Return (x, y) of the center of cell containing provided text 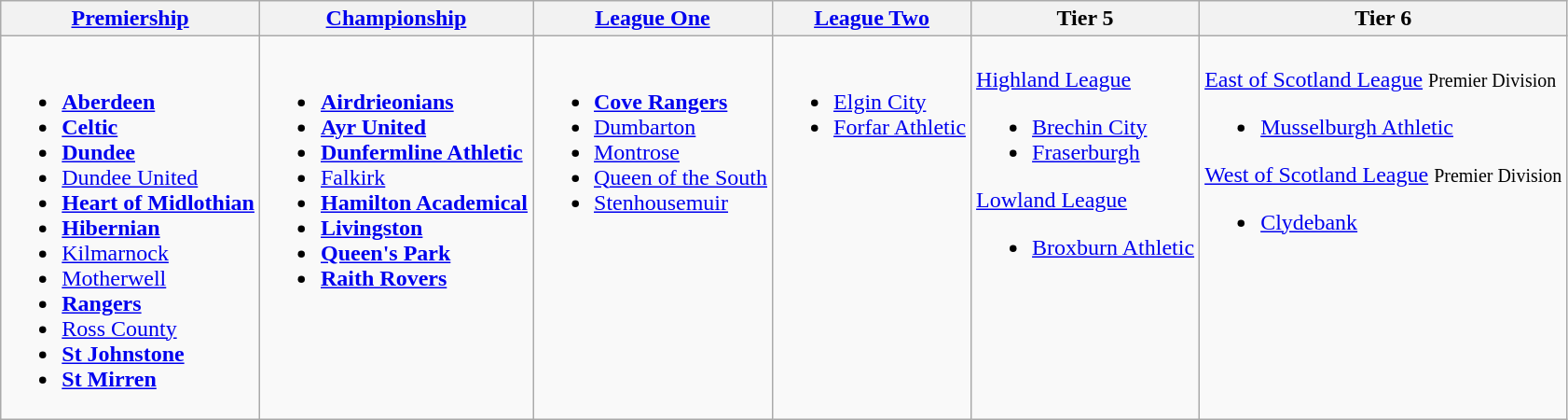
Highland LeagueBrechin CityFraserburghLowland LeagueBroxburn Athletic (1085, 228)
Elgin CityForfar Athletic (873, 228)
East of Scotland League Premier DivisionMusselburgh AthleticWest of Scotland League Premier DivisionClydebank (1383, 228)
League Two (873, 19)
Tier 5 (1085, 19)
Cove RangersDumbartonMontroseQueen of the SouthStenhousemuir (653, 228)
AberdeenCelticDundeeDundee UnitedHeart of MidlothianHibernianKilmarnockMotherwellRangersRoss CountySt JohnstoneSt Mirren (131, 228)
League One (653, 19)
Tier 6 (1383, 19)
Premiership (131, 19)
Championship (395, 19)
AirdrieoniansAyr UnitedDunfermline AthleticFalkirkHamilton AcademicalLivingstonQueen's ParkRaith Rovers (395, 228)
